For the text-containing cell, return its midpoint in [X, Y] coordinate format. 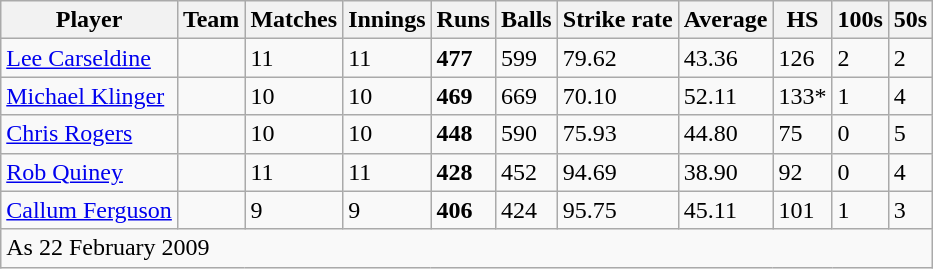
100s [860, 20]
Balls [526, 20]
75 [802, 134]
Player [90, 20]
590 [526, 134]
Matches [294, 20]
452 [526, 172]
Lee Carseldine [90, 58]
Strike rate [618, 20]
92 [802, 172]
599 [526, 58]
Rob Quiney [90, 172]
101 [802, 210]
126 [802, 58]
52.11 [726, 96]
Average [726, 20]
Michael Klinger [90, 96]
477 [463, 58]
424 [526, 210]
669 [526, 96]
94.69 [618, 172]
406 [463, 210]
428 [463, 172]
38.90 [726, 172]
75.93 [618, 134]
70.10 [618, 96]
5 [910, 134]
3 [910, 210]
As 22 February 2009 [467, 248]
469 [463, 96]
44.80 [726, 134]
133* [802, 96]
Runs [463, 20]
Innings [387, 20]
45.11 [726, 210]
Chris Rogers [90, 134]
43.36 [726, 58]
448 [463, 134]
Team [211, 20]
79.62 [618, 58]
95.75 [618, 210]
Callum Ferguson [90, 210]
50s [910, 20]
HS [802, 20]
